Capture the cell that displays the provided text and extract its (x, y) central coordinate. 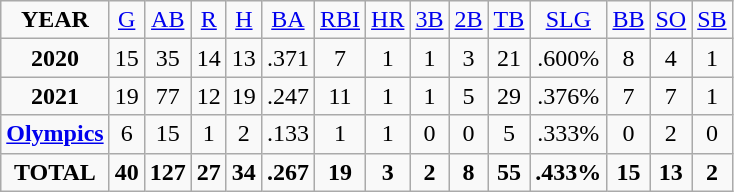
127 (168, 172)
SB (712, 20)
BA (288, 20)
40 (126, 172)
.133 (288, 134)
4 (671, 58)
.433% (568, 172)
.371 (288, 58)
HR (388, 20)
SLG (568, 20)
21 (509, 58)
TOTAL (55, 172)
3B (430, 20)
.247 (288, 96)
11 (340, 96)
H (244, 20)
.333% (568, 134)
Olympics (55, 134)
55 (509, 172)
R (208, 20)
6 (126, 134)
77 (168, 96)
.376% (568, 96)
.600% (568, 58)
2021 (55, 96)
29 (509, 96)
2020 (55, 58)
12 (208, 96)
.267 (288, 172)
SO (671, 20)
14 (208, 58)
G (126, 20)
27 (208, 172)
35 (168, 58)
2B (468, 20)
BB (628, 20)
RBI (340, 20)
AB (168, 20)
TB (509, 20)
YEAR (55, 20)
34 (244, 172)
